Capture the cell that displays the provided text and extract its (X, Y) central coordinate. 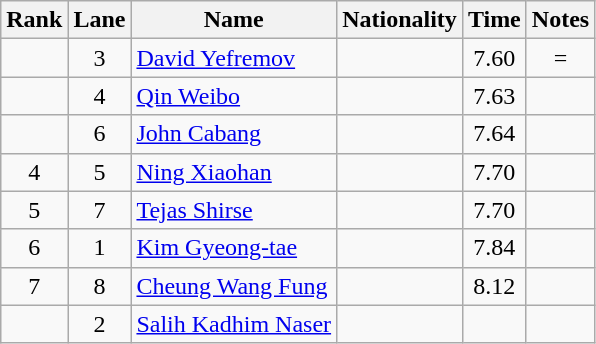
Qin Weibo (234, 96)
7.64 (494, 134)
John Cabang (234, 134)
7.63 (494, 96)
3 (100, 58)
Name (234, 20)
8.12 (494, 286)
Ning Xiaohan (234, 172)
Lane (100, 20)
Cheung Wang Fung (234, 286)
Time (494, 20)
1 (100, 248)
Rank (34, 20)
2 (100, 324)
Tejas Shirse (234, 210)
8 (100, 286)
7.84 (494, 248)
= (560, 58)
Notes (560, 20)
Salih Kadhim Naser (234, 324)
Nationality (400, 20)
Kim Gyeong-tae (234, 248)
7.60 (494, 58)
David Yefremov (234, 58)
